Output the [X, Y] coordinate of the center of the cell containing the given text.  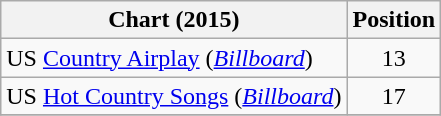
13 [394, 58]
17 [394, 96]
Chart (2015) [174, 20]
US Country Airplay (Billboard) [174, 58]
US Hot Country Songs (Billboard) [174, 96]
Position [394, 20]
